Output the (x, y) coordinate of the center of the cell containing the given text.  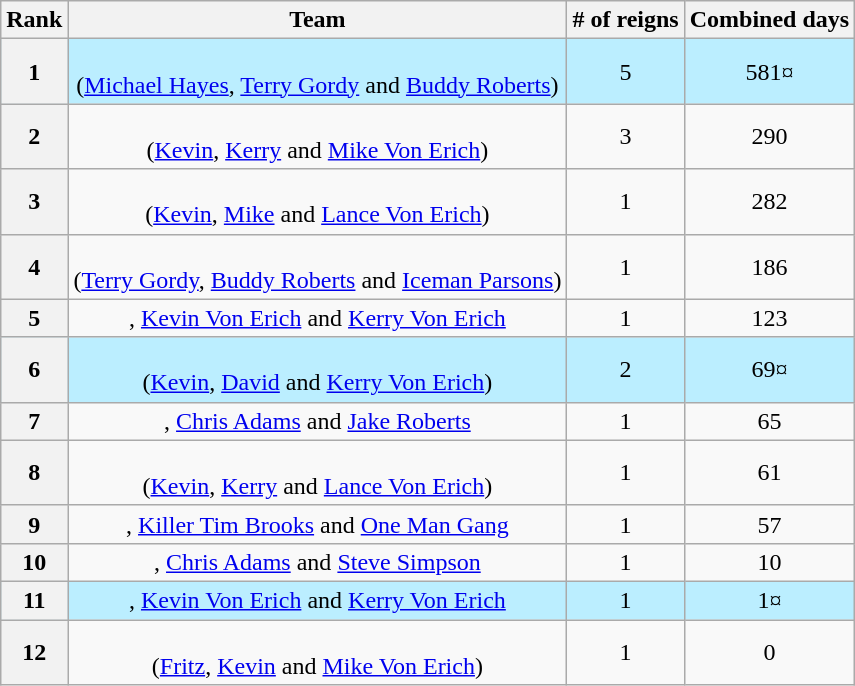
Rank (34, 20)
(Kevin, Kerry and Lance Von Erich) (318, 472)
8 (34, 472)
Combined days (769, 20)
# of reigns (626, 20)
(Kevin, Kerry and Mike Von Erich) (318, 136)
57 (769, 524)
0 (769, 652)
123 (769, 318)
(Fritz, Kevin and Mike Von Erich) (318, 652)
69¤ (769, 370)
1¤ (769, 600)
6 (34, 370)
12 (34, 652)
9 (34, 524)
(Kevin, David and Kerry Von Erich) (318, 370)
(Michael Hayes, Terry Gordy and Buddy Roberts) (318, 72)
282 (769, 202)
11 (34, 600)
(Kevin, Mike and Lance Von Erich) (318, 202)
, Killer Tim Brooks and One Man Gang (318, 524)
4 (34, 266)
(Terry Gordy, Buddy Roberts and Iceman Parsons) (318, 266)
65 (769, 421)
, Chris Adams and Jake Roberts (318, 421)
290 (769, 136)
61 (769, 472)
7 (34, 421)
Team (318, 20)
, Chris Adams and Steve Simpson (318, 562)
186 (769, 266)
581¤ (769, 72)
